From the cell containing the given text, extract its center point as [x, y] coordinate. 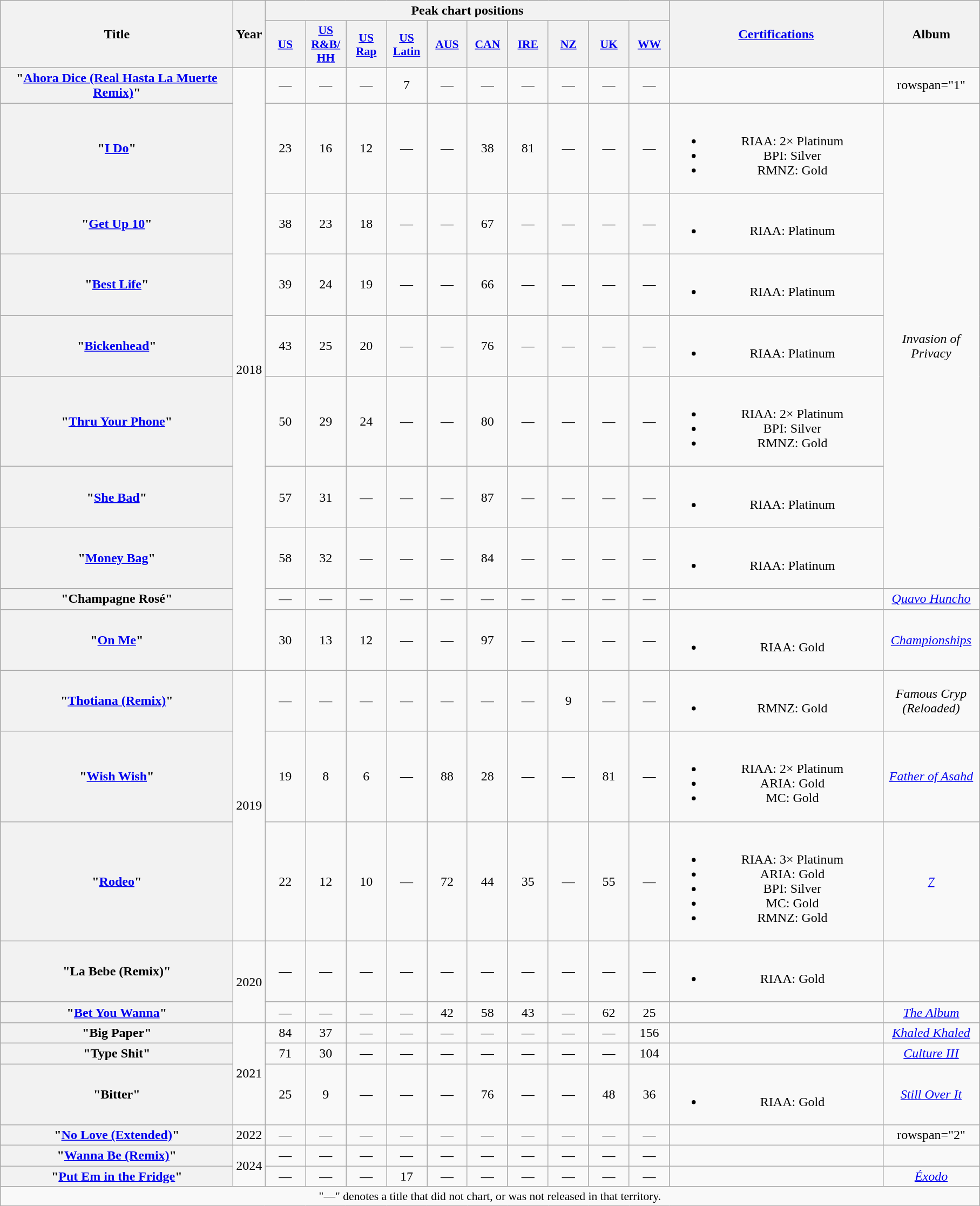
Quavo Huncho [931, 599]
10 [366, 881]
31 [326, 497]
Éxodo [931, 1176]
"Thru Your Phone" [117, 421]
"Bickenhead" [117, 346]
Championships [931, 639]
62 [609, 1012]
6 [366, 777]
Peak chart positions [468, 11]
WW [649, 44]
"Ahora Dice (Real Hasta La Muerte Remix)" [117, 85]
CAN [487, 44]
2018 [249, 369]
Culture III [931, 1053]
"Bet You Wanna" [117, 1012]
"Type Shit" [117, 1053]
72 [447, 881]
"Wish Wish" [117, 777]
2022 [249, 1135]
104 [649, 1053]
36 [649, 1094]
2021 [249, 1074]
Khaled Khaled [931, 1033]
37 [326, 1033]
Famous Cryp (Reloaded) [931, 701]
USR&B/HH [326, 44]
USLatin [407, 44]
2019 [249, 806]
66 [487, 285]
UK [609, 44]
97 [487, 639]
RIAA: 3× PlatinumARIA: GoldBPI: SilverMC: GoldRMNZ: Gold [776, 881]
8 [326, 777]
RIAA: 2× PlatinumARIA: GoldMC: Gold [776, 777]
US [285, 44]
Certifications [776, 35]
17 [407, 1176]
"Thotiana (Remix)" [117, 701]
39 [285, 285]
USRap [366, 44]
29 [326, 421]
IRE [528, 44]
Father of Asahd [931, 777]
rowspan="2" [931, 1135]
48 [609, 1094]
80 [487, 421]
22 [285, 881]
"Put Em in the Fridge" [117, 1176]
Title [117, 35]
"—" denotes a title that did not chart, or was not released in that territory. [490, 1196]
44 [487, 881]
Year [249, 35]
RMNZ: Gold [776, 701]
Still Over It [931, 1094]
13 [326, 639]
"On Me" [117, 639]
Album [931, 35]
87 [487, 497]
71 [285, 1053]
20 [366, 346]
"Champagne Rosé" [117, 599]
"Best Life" [117, 285]
"Money Bag" [117, 558]
"Wanna Be (Remix)" [117, 1156]
"No Love (Extended)" [117, 1135]
AUS [447, 44]
"La Bebe (Remix)" [117, 971]
2020 [249, 982]
NZ [568, 44]
"Bitter" [117, 1094]
35 [528, 881]
"She Bad" [117, 497]
50 [285, 421]
16 [326, 148]
18 [366, 224]
57 [285, 497]
"Big Paper" [117, 1033]
The Album [931, 1012]
156 [649, 1033]
"Get Up 10" [117, 224]
55 [609, 881]
Invasion of Privacy [931, 346]
88 [447, 777]
"Rodeo" [117, 881]
rowspan="1" [931, 85]
28 [487, 777]
32 [326, 558]
42 [447, 1012]
67 [487, 224]
"I Do" [117, 148]
2024 [249, 1166]
